Return the (X, Y) coordinate for the center point of the cell that contains the specified text.  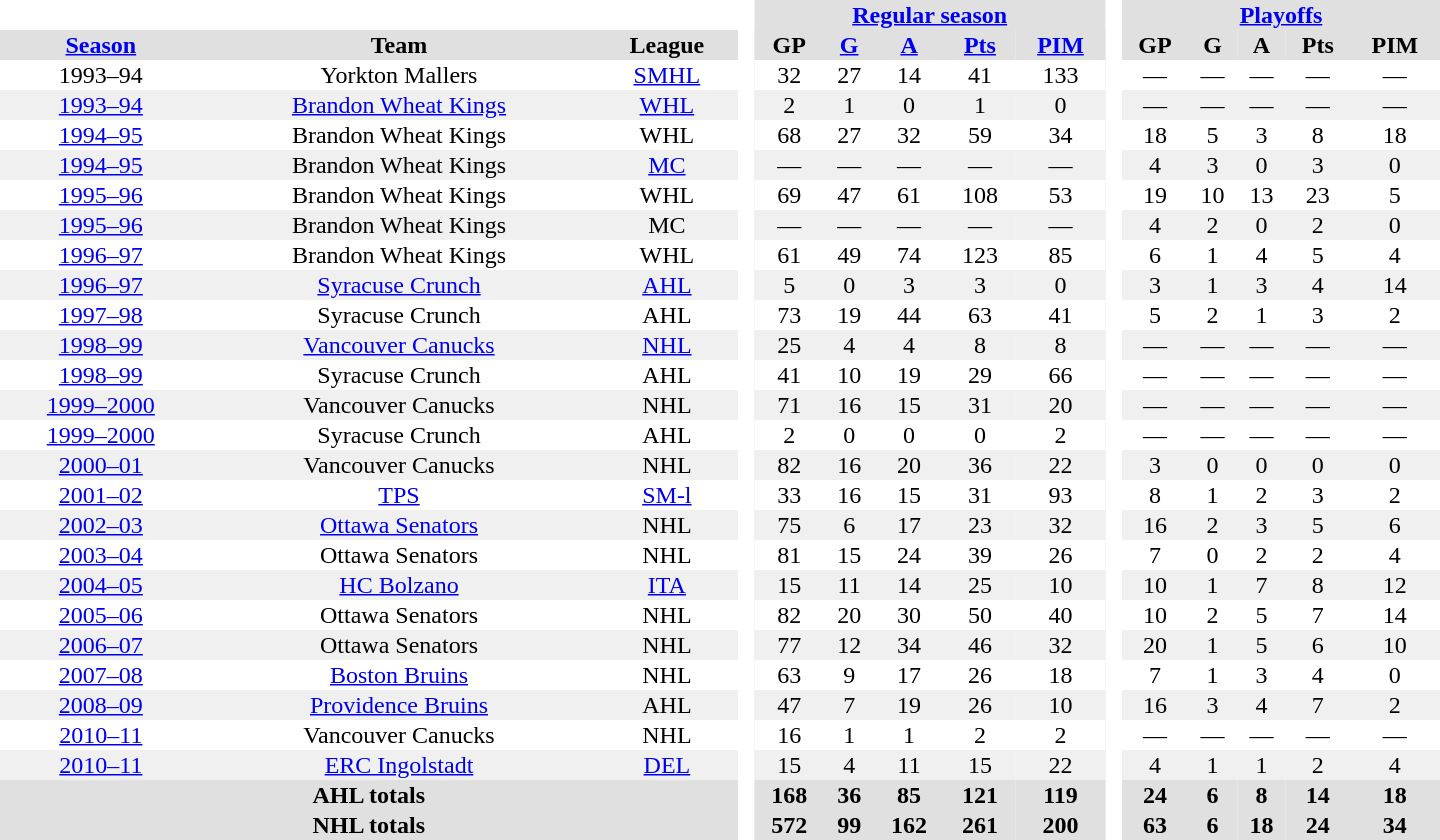
Yorkton Mallers (400, 75)
2003–04 (101, 555)
162 (910, 825)
133 (1060, 75)
Team (400, 45)
13 (1262, 195)
108 (980, 195)
99 (850, 825)
9 (850, 675)
572 (790, 825)
AHL totals (368, 795)
SM-l (666, 495)
77 (790, 645)
73 (790, 315)
93 (1060, 495)
2007–08 (101, 675)
2000–01 (101, 465)
50 (980, 615)
59 (980, 135)
33 (790, 495)
53 (1060, 195)
81 (790, 555)
29 (980, 375)
SMHL (666, 75)
ERC Ingolstadt (400, 765)
200 (1060, 825)
TPS (400, 495)
71 (790, 405)
2004–05 (101, 585)
Providence Bruins (400, 705)
68 (790, 135)
HC Bolzano (400, 585)
66 (1060, 375)
69 (790, 195)
Regular season (930, 15)
40 (1060, 615)
119 (1060, 795)
39 (980, 555)
49 (850, 255)
2006–07 (101, 645)
2005–06 (101, 615)
2002–03 (101, 525)
NHL totals (368, 825)
121 (980, 795)
261 (980, 825)
DEL (666, 765)
46 (980, 645)
74 (910, 255)
ITA (666, 585)
75 (790, 525)
League (666, 45)
2008–09 (101, 705)
168 (790, 795)
123 (980, 255)
1997–98 (101, 315)
30 (910, 615)
44 (910, 315)
Boston Bruins (400, 675)
Playoffs (1281, 15)
2001–02 (101, 495)
Season (101, 45)
